Locate the cell with the specified text and output its (X, Y) center coordinate. 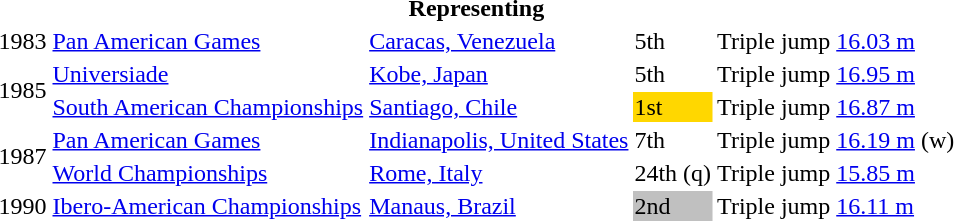
24th (q) (673, 173)
Rome, Italy (499, 173)
Caracas, Venezuela (499, 41)
Santiago, Chile (499, 107)
World Championships (208, 173)
Indianapolis, United States (499, 140)
Ibero-American Championships (208, 206)
Universiade (208, 74)
2nd (673, 206)
Manaus, Brazil (499, 206)
7th (673, 140)
Kobe, Japan (499, 74)
1st (673, 107)
South American Championships (208, 107)
